For the text-containing cell, return its midpoint in [x, y] coordinate format. 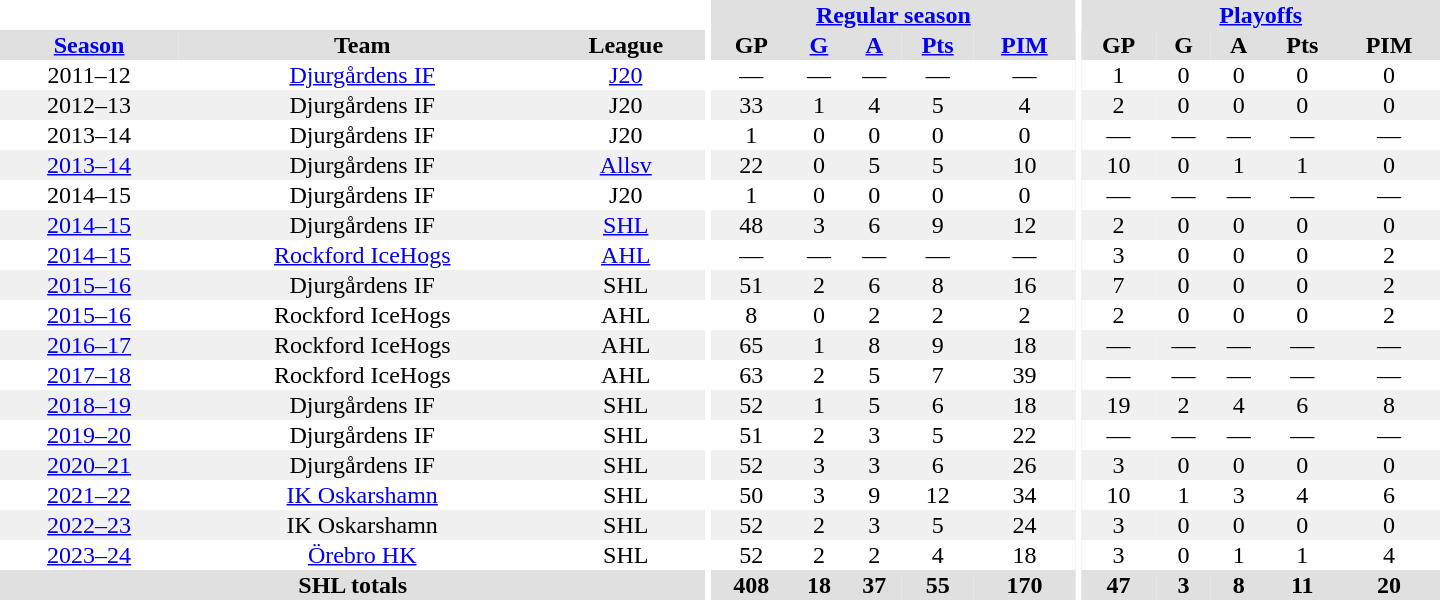
2011–12 [89, 75]
Örebro HK [362, 555]
50 [751, 495]
33 [751, 105]
65 [751, 345]
48 [751, 225]
37 [874, 585]
Season [89, 45]
2021–22 [89, 495]
55 [938, 585]
170 [1025, 585]
24 [1025, 525]
2017–18 [89, 375]
2022–23 [89, 525]
League [626, 45]
39 [1025, 375]
408 [751, 585]
19 [1118, 405]
2012–13 [89, 105]
16 [1025, 285]
2020–21 [89, 465]
34 [1025, 495]
Playoffs [1260, 15]
Allsv [626, 165]
Team [362, 45]
2016–17 [89, 345]
20 [1389, 585]
Regular season [893, 15]
63 [751, 375]
47 [1118, 585]
26 [1025, 465]
11 [1302, 585]
SHL totals [352, 585]
2019–20 [89, 435]
2023–24 [89, 555]
2018–19 [89, 405]
